Detect which cell encompasses the target text, then output its [X, Y] center coordinate. 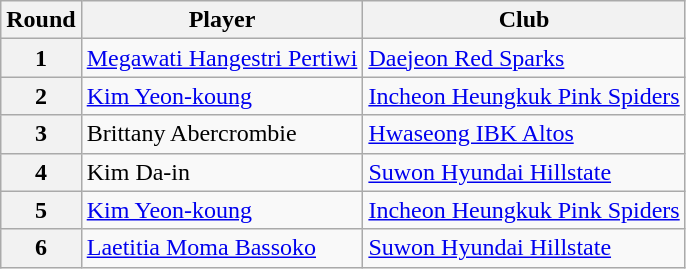
Kim Da-in [222, 172]
Player [222, 20]
Brittany Abercrombie [222, 134]
1 [41, 58]
Hwaseong IBK Altos [524, 134]
3 [41, 134]
Megawati Hangestri Pertiwi [222, 58]
Daejeon Red Sparks [524, 58]
2 [41, 96]
Laetitia Moma Bassoko [222, 248]
Round [41, 20]
6 [41, 248]
5 [41, 210]
4 [41, 172]
Club [524, 20]
